Capture the cell that displays the provided text and extract its (x, y) central coordinate. 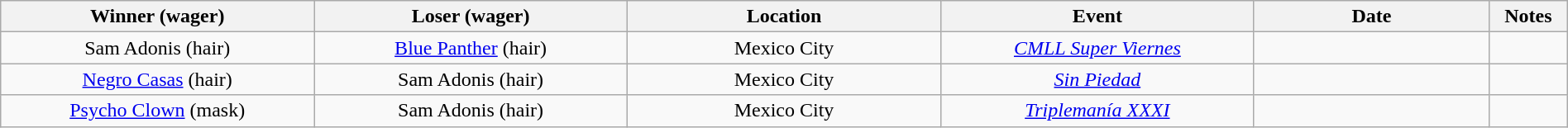
Sin Piedad (1097, 79)
Location (784, 17)
Negro Casas (hair) (157, 79)
Loser (wager) (471, 17)
Notes (1528, 17)
Triplemanía XXXI (1097, 111)
Event (1097, 17)
Date (1371, 17)
CMLL Super Viernes (1097, 48)
Psycho Clown (mask) (157, 111)
Winner (wager) (157, 17)
Blue Panther (hair) (471, 48)
